Capture the cell that displays the provided text and extract its (x, y) central coordinate. 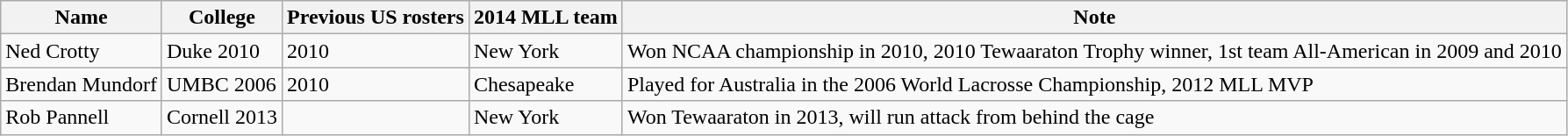
Cornell 2013 (221, 118)
Previous US rosters (376, 18)
Duke 2010 (221, 51)
Played for Australia in the 2006 World Lacrosse Championship, 2012 MLL MVP (1094, 84)
2014 MLL team (546, 18)
UMBC 2006 (221, 84)
College (221, 18)
Chesapeake (546, 84)
Note (1094, 18)
Brendan Mundorf (82, 84)
Won NCAA championship in 2010, 2010 Tewaaraton Trophy winner, 1st team All-American in 2009 and 2010 (1094, 51)
Won Tewaaraton in 2013, will run attack from behind the cage (1094, 118)
Ned Crotty (82, 51)
Name (82, 18)
Rob Pannell (82, 118)
